Output the [x, y] coordinate of the center of the cell containing the given text.  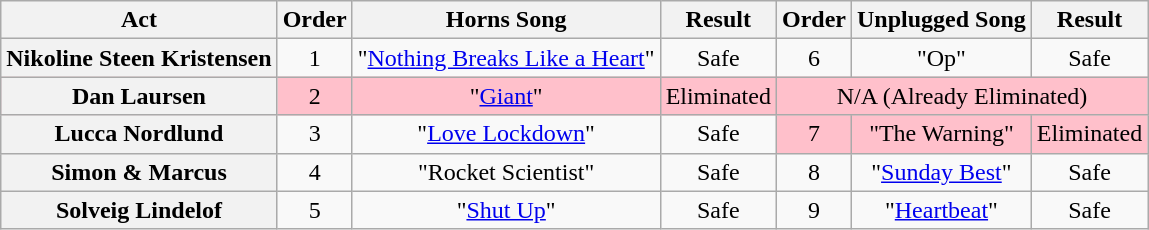
N/A (Already Eliminated) [962, 96]
Horns Song [506, 20]
2 [314, 96]
4 [314, 172]
"Heartbeat" [942, 210]
Solveig Lindelof [139, 210]
"Op" [942, 58]
7 [814, 134]
6 [814, 58]
"Shut Up" [506, 210]
"Nothing Breaks Like a Heart" [506, 58]
Simon & Marcus [139, 172]
9 [814, 210]
Dan Laursen [139, 96]
"Giant" [506, 96]
Unplugged Song [942, 20]
"Rocket Scientist" [506, 172]
"Sunday Best" [942, 172]
"The Warning" [942, 134]
1 [314, 58]
8 [814, 172]
3 [314, 134]
Lucca Nordlund [139, 134]
Nikoline Steen Kristensen [139, 58]
5 [314, 210]
Act [139, 20]
"Love Lockdown" [506, 134]
